Return the [X, Y] coordinate for the center point of the cell that contains the specified text.  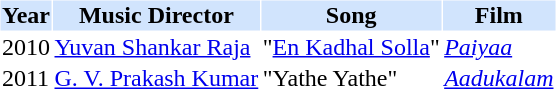
Music Director [156, 15]
Film [499, 15]
Paiyaa [499, 47]
"En Kadhal Solla" [351, 47]
2010 [26, 47]
Year [26, 15]
Yuvan Shankar Raja [156, 47]
Song [351, 15]
